Output the (X, Y) coordinate of the center of the cell containing the given text.  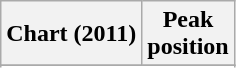
Peakposition (188, 34)
Chart (2011) (72, 34)
